Capture the cell that displays the provided text and extract its (X, Y) central coordinate. 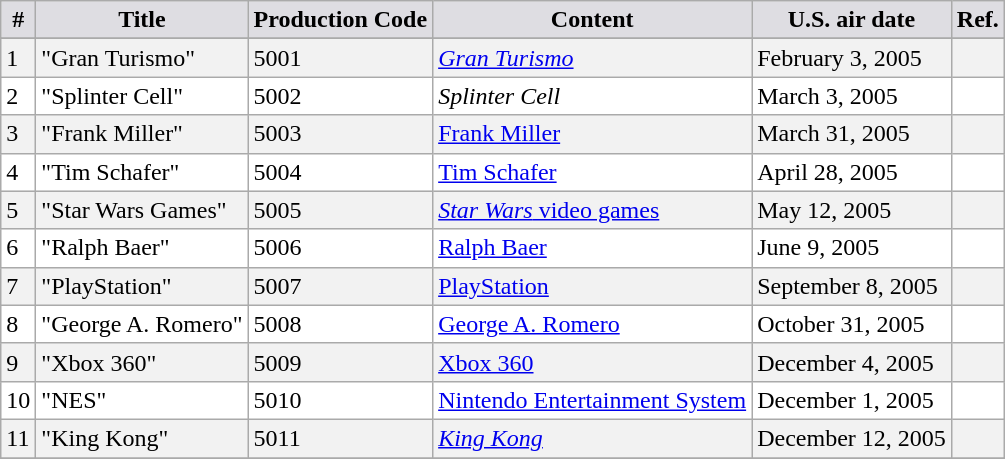
Title (142, 20)
1 (18, 58)
December 1, 2005 (852, 400)
June 9, 2005 (852, 248)
9 (18, 362)
George A. Romero (592, 324)
5002 (340, 96)
10 (18, 400)
December 12, 2005 (852, 438)
Xbox 360 (592, 362)
March 3, 2005 (852, 96)
6 (18, 248)
September 8, 2005 (852, 286)
"Frank Miller" (142, 134)
U.S. air date (852, 20)
5008 (340, 324)
5007 (340, 286)
5004 (340, 172)
11 (18, 438)
Splinter Cell (592, 96)
"Splinter Cell" (142, 96)
5005 (340, 210)
"Ralph Baer" (142, 248)
February 3, 2005 (852, 58)
"George A. Romero" (142, 324)
Content (592, 20)
7 (18, 286)
4 (18, 172)
Star Wars video games (592, 210)
PlayStation (592, 286)
5009 (340, 362)
Gran Turismo (592, 58)
Ralph Baer (592, 248)
"Star Wars Games" (142, 210)
2 (18, 96)
5010 (340, 400)
5011 (340, 438)
# (18, 20)
Production Code (340, 20)
Tim Schafer (592, 172)
"Gran Turismo" (142, 58)
5003 (340, 134)
5001 (340, 58)
"Xbox 360" (142, 362)
Ref. (978, 20)
5 (18, 210)
March 31, 2005 (852, 134)
King Kong (592, 438)
May 12, 2005 (852, 210)
"Tim Schafer" (142, 172)
8 (18, 324)
December 4, 2005 (852, 362)
5006 (340, 248)
"King Kong" (142, 438)
"PlayStation" (142, 286)
Nintendo Entertainment System (592, 400)
3 (18, 134)
"NES" (142, 400)
Frank Miller (592, 134)
April 28, 2005 (852, 172)
October 31, 2005 (852, 324)
